Detect which cell encompasses the target text, then output its (x, y) center coordinate. 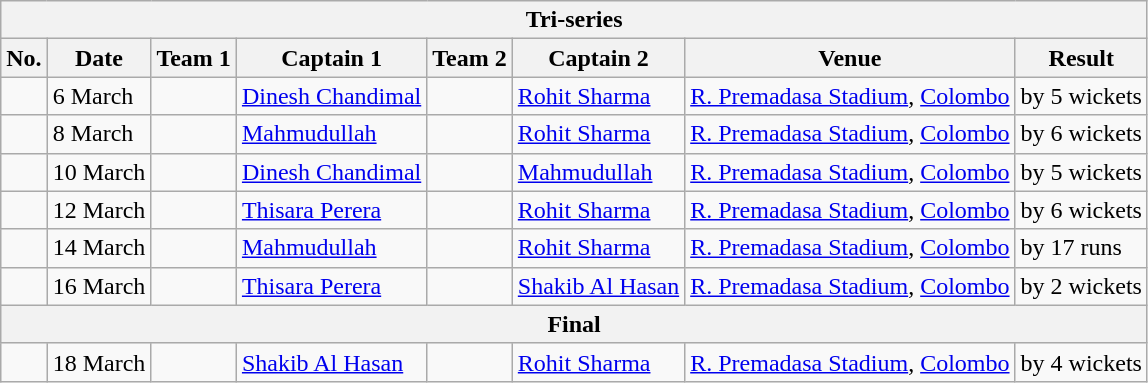
by 4 wickets (1081, 362)
10 March (99, 172)
8 March (99, 134)
Captain 1 (331, 58)
by 17 runs (1081, 248)
Team 1 (194, 58)
Final (574, 324)
by 2 wickets (1081, 286)
Date (99, 58)
Venue (850, 58)
14 March (99, 248)
12 March (99, 210)
16 March (99, 286)
6 March (99, 96)
Result (1081, 58)
18 March (99, 362)
Tri-series (574, 20)
Team 2 (470, 58)
No. (24, 58)
Captain 2 (598, 58)
